Return the (x, y) coordinate for the center point of the cell that contains the specified text.  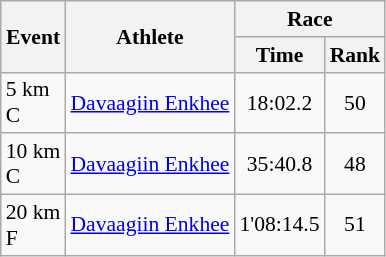
51 (356, 226)
35:40.8 (279, 164)
Time (279, 55)
50 (356, 102)
18:02.2 (279, 102)
1'08:14.5 (279, 226)
Race (310, 19)
Rank (356, 55)
Athlete (150, 36)
10 km C (34, 164)
Event (34, 36)
20 km F (34, 226)
48 (356, 164)
5 km C (34, 102)
